Provide the [x, y] coordinate of the cell's center where the given text is located.  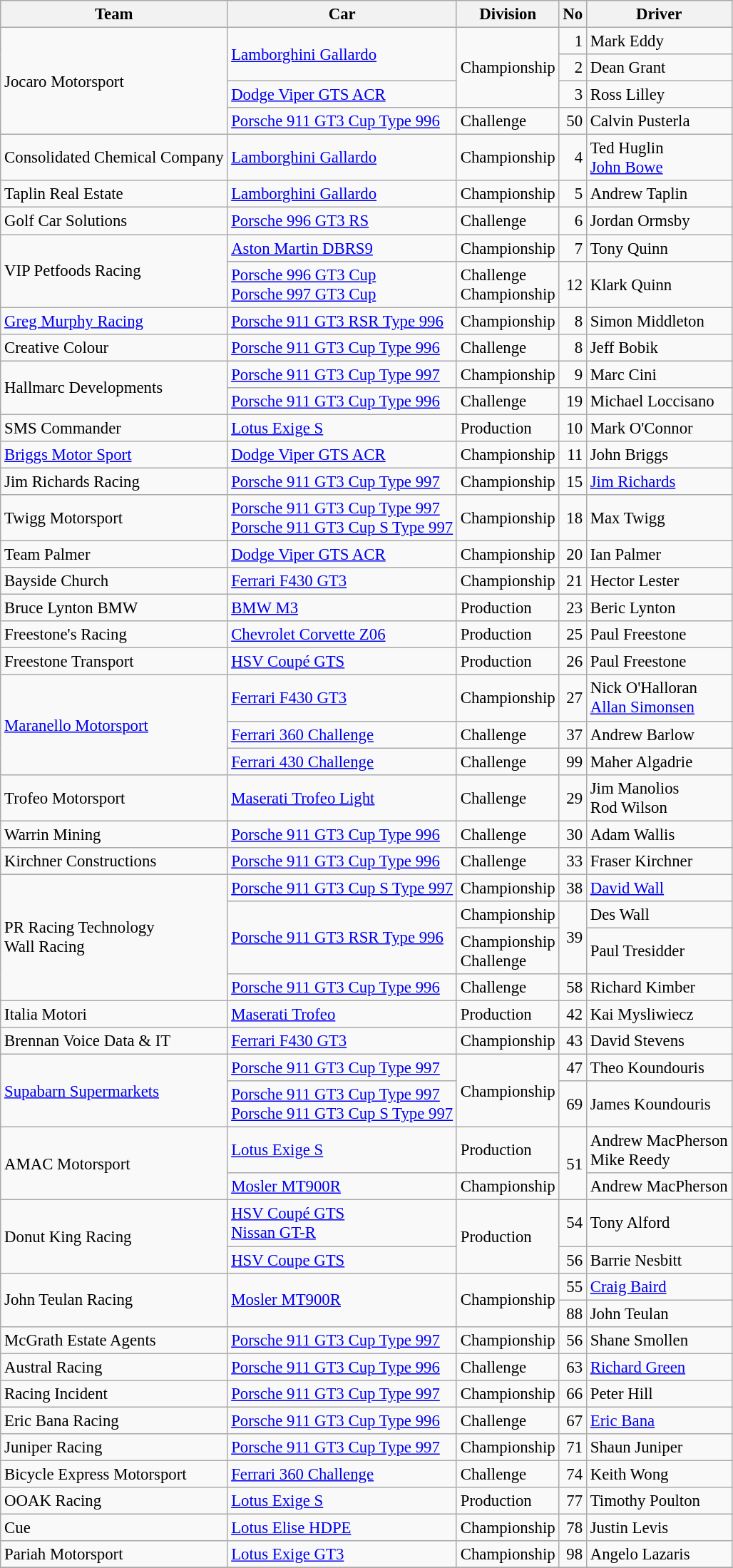
37 [573, 734]
Andrew Barlow [659, 734]
Andrew MacPherson Mike Reedy [659, 1151]
Racing Incident [114, 1394]
Aston Martin DBRS9 [342, 248]
33 [573, 861]
Richard Kimber [659, 988]
71 [573, 1447]
Andrew Taplin [659, 195]
21 [573, 581]
No [573, 14]
HSV Coupé GTS [342, 662]
David Wall [659, 888]
50 [573, 121]
4 [573, 158]
Michael Loccisano [659, 401]
Supabarn Supermarkets [114, 1091]
1 [573, 41]
23 [573, 608]
54 [573, 1224]
OOAK Racing [114, 1501]
66 [573, 1394]
Bayside Church [114, 581]
Tony Quinn [659, 248]
55 [573, 1286]
Eric Bana [659, 1420]
Fraser Kirchner [659, 861]
6 [573, 221]
Maher Algadrie [659, 762]
Championship Challenge [508, 951]
99 [573, 762]
19 [573, 401]
Shane Smollen [659, 1340]
Creative Colour [114, 347]
3 [573, 95]
Ian Palmer [659, 555]
Twigg Motorsport [114, 518]
Paul Tresidder [659, 951]
2 [573, 68]
Driver [659, 14]
Justin Levis [659, 1528]
26 [573, 662]
David Stevens [659, 1041]
Barrie Nesbitt [659, 1260]
Freestone's Racing [114, 635]
Eric Bana Racing [114, 1420]
Porsche 996 GT3 RS [342, 221]
Angelo Lazaris [659, 1554]
Tony Alford [659, 1224]
Hallmarc Developments [114, 388]
Ross Lilley [659, 95]
38 [573, 888]
McGrath Estate Agents [114, 1340]
Porsche 911 GT3 Cup S Type 997 [342, 888]
Bicycle Express Motorsport [114, 1474]
Jim Richards Racing [114, 481]
Beric Lynton [659, 608]
Division [508, 14]
10 [573, 428]
Jim Richards [659, 481]
30 [573, 834]
James Koundouris [659, 1104]
HSV Coupe GTS [342, 1260]
Kirchner Constructions [114, 861]
20 [573, 555]
12 [573, 284]
Pariah Motorsport [114, 1554]
Jim Manolios Rod Wilson [659, 797]
Greg Murphy Racing [114, 321]
27 [573, 699]
Chevrolet Corvette Z06 [342, 635]
HSV Coupé GTS Nissan GT-R [342, 1224]
Shaun Juniper [659, 1447]
7 [573, 248]
74 [573, 1474]
Maranello Motorsport [114, 725]
Simon Middleton [659, 321]
Klark Quinn [659, 284]
Jocaro Motorsport [114, 81]
58 [573, 988]
Dean Grant [659, 68]
AMAC Motorsport [114, 1164]
11 [573, 455]
9 [573, 374]
Andrew MacPherson [659, 1187]
18 [573, 518]
Donut King Racing [114, 1236]
67 [573, 1420]
77 [573, 1501]
Ted Huglin John Bowe [659, 158]
Hector Lester [659, 581]
Mark O'Connor [659, 428]
39 [573, 938]
John Teulan Racing [114, 1299]
Taplin Real Estate [114, 195]
Jeff Bobik [659, 347]
Des Wall [659, 915]
43 [573, 1041]
VIP Petfoods Racing [114, 271]
Lotus Exige GT3 [342, 1554]
Calvin Pusterla [659, 121]
51 [573, 1164]
78 [573, 1528]
Cue [114, 1528]
John Briggs [659, 455]
SMS Commander [114, 428]
Marc Cini [659, 374]
29 [573, 797]
Richard Green [659, 1367]
Bruce Lynton BMW [114, 608]
Maserati Trofeo Light [342, 797]
Jordan Ormsby [659, 221]
Austral Racing [114, 1367]
Car [342, 14]
Team [114, 14]
47 [573, 1068]
Theo Koundouris [659, 1068]
42 [573, 1015]
Keith Wong [659, 1474]
Lotus Elise HDPE [342, 1528]
PR Racing Technology Wall Racing [114, 937]
Kai Mysliwiecz [659, 1015]
Timothy Poulton [659, 1501]
Golf Car Solutions [114, 221]
Mark Eddy [659, 41]
88 [573, 1313]
BMW M3 [342, 608]
Maserati Trofeo [342, 1015]
25 [573, 635]
98 [573, 1554]
Briggs Motor Sport [114, 455]
Warrin Mining [114, 834]
Brennan Voice Data & IT [114, 1041]
Team Palmer [114, 555]
Max Twigg [659, 518]
5 [573, 195]
Ferrari 430 Challenge [342, 762]
69 [573, 1104]
Porsche 996 GT3 Cup Porsche 997 GT3 Cup [342, 284]
Challenge Championship [508, 284]
Adam Wallis [659, 834]
Freestone Transport [114, 662]
Craig Baird [659, 1286]
15 [573, 481]
Italia Motori [114, 1015]
Trofeo Motorsport [114, 797]
Consolidated Chemical Company [114, 158]
Peter Hill [659, 1394]
Nick O'Halloran Allan Simonsen [659, 699]
63 [573, 1367]
John Teulan [659, 1313]
Juniper Racing [114, 1447]
